Detect which cell encompasses the target text, then output its (x, y) center coordinate. 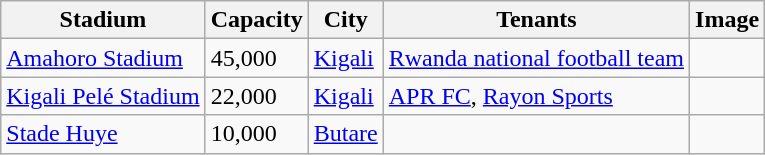
Rwanda national football team (536, 58)
Image (728, 20)
Stade Huye (103, 134)
Stadium (103, 20)
22,000 (256, 96)
Capacity (256, 20)
45,000 (256, 58)
City (346, 20)
Kigali Pelé Stadium (103, 96)
Tenants (536, 20)
10,000 (256, 134)
Butare (346, 134)
APR FC, Rayon Sports (536, 96)
Amahoro Stadium (103, 58)
